Detect which cell encompasses the target text, then output its [X, Y] center coordinate. 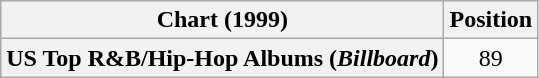
Position [491, 20]
89 [491, 58]
Chart (1999) [222, 20]
US Top R&B/Hip-Hop Albums (Billboard) [222, 58]
